Scan for the cell matching the given text and deliver its [X, Y] coordinate at center. 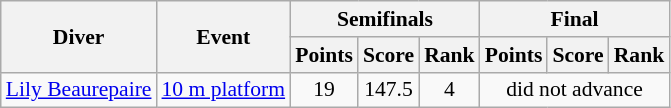
Semifinals [385, 19]
Diver [79, 36]
19 [324, 90]
10 m platform [224, 90]
147.5 [388, 90]
Lily Beaurepaire [79, 90]
4 [450, 90]
Event [224, 36]
Final [575, 19]
did not advance [575, 90]
